Return [x, y] of the center of cell containing provided text 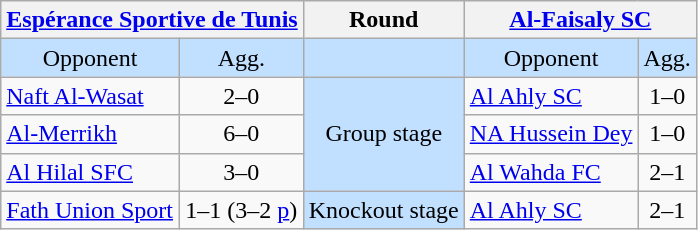
Naft Al-Wasat [90, 96]
Group stage [384, 134]
Al Hilal SFC [90, 172]
Espérance Sportive de Tunis [152, 20]
Al-Merrikh [90, 134]
Fath Union Sport [90, 210]
Knockout stage [384, 210]
6–0 [241, 134]
3–0 [241, 172]
Al Wahda FC [551, 172]
1–1 (3–2 p) [241, 210]
2–0 [241, 96]
NA Hussein Dey [551, 134]
Round [384, 20]
Al-Faisaly SC [580, 20]
